Find where the given text appears and provide that cell's center as (X, Y) coordinate. 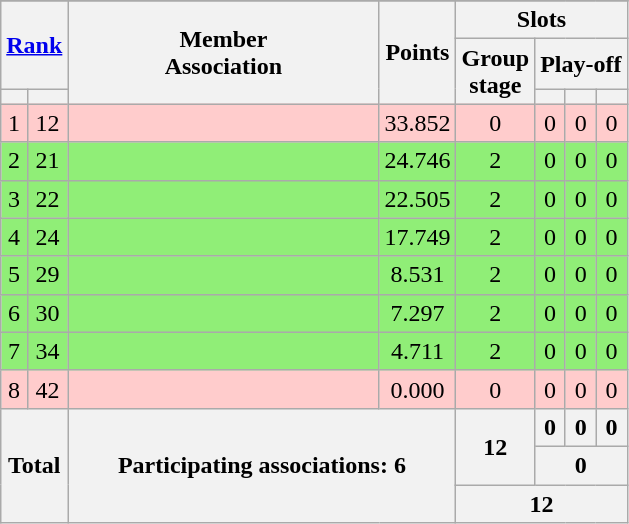
33.852 (418, 123)
42 (47, 389)
29 (47, 275)
17.749 (418, 237)
22.505 (418, 199)
Points (418, 52)
Rank (34, 45)
7.297 (418, 313)
Total (34, 465)
22 (47, 199)
0.000 (418, 389)
30 (47, 313)
Participating associations: 6 (262, 465)
24.746 (418, 161)
21 (47, 161)
Slots (542, 20)
4.711 (418, 351)
8.531 (418, 275)
7 (14, 351)
24 (47, 237)
1 (14, 123)
Groupstage (496, 72)
6 (14, 313)
34 (47, 351)
MemberAssociation (224, 52)
5 (14, 275)
Play-off (581, 64)
4 (14, 237)
3 (14, 199)
8 (14, 389)
